Find where the given text appears and provide that cell's center as (X, Y) coordinate. 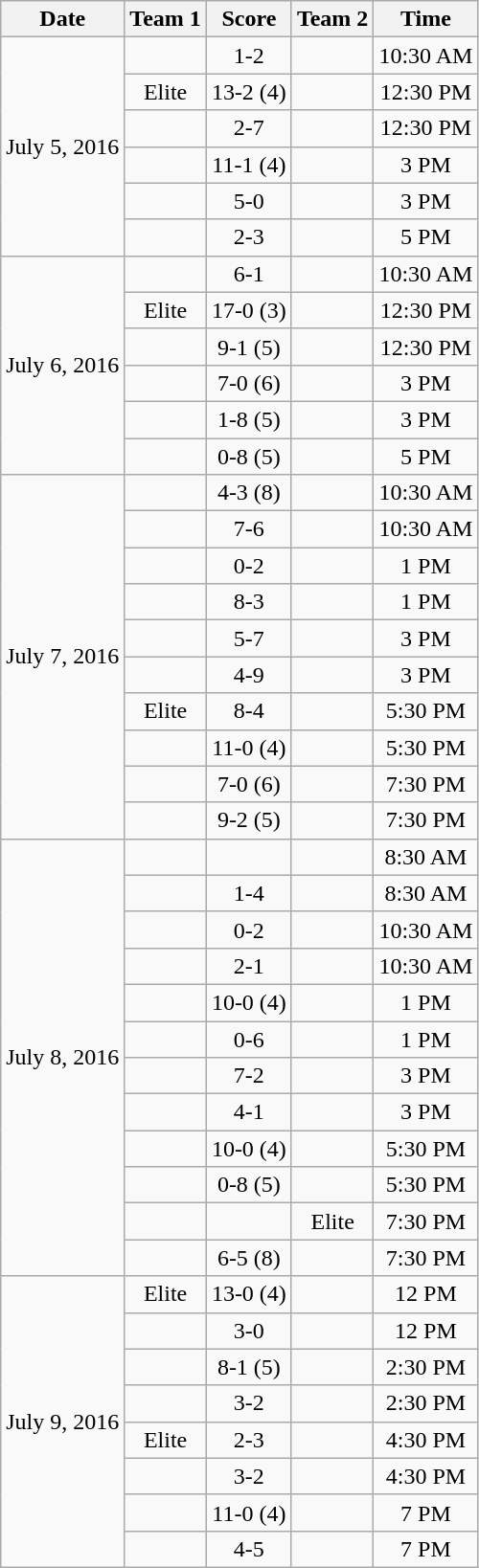
7-2 (249, 1076)
4-5 (249, 1549)
0-6 (249, 1039)
July 7, 2016 (63, 657)
11-1 (4) (249, 165)
Time (425, 19)
4-1 (249, 1112)
13-2 (4) (249, 92)
Date (63, 19)
9-1 (5) (249, 347)
1-8 (5) (249, 419)
17-0 (3) (249, 310)
9-2 (5) (249, 820)
7-6 (249, 529)
4-9 (249, 675)
13-0 (4) (249, 1294)
6-5 (8) (249, 1258)
3-0 (249, 1331)
1-2 (249, 56)
1-4 (249, 893)
2-1 (249, 966)
July 8, 2016 (63, 1057)
July 9, 2016 (63, 1422)
8-1 (5) (249, 1367)
5-0 (249, 201)
4-3 (8) (249, 493)
Score (249, 19)
July 6, 2016 (63, 365)
8-4 (249, 711)
6-1 (249, 274)
8-3 (249, 602)
Team 1 (166, 19)
5-7 (249, 638)
Team 2 (332, 19)
July 5, 2016 (63, 146)
2-7 (249, 128)
